Capture the cell that displays the provided text and extract its [x, y] central coordinate. 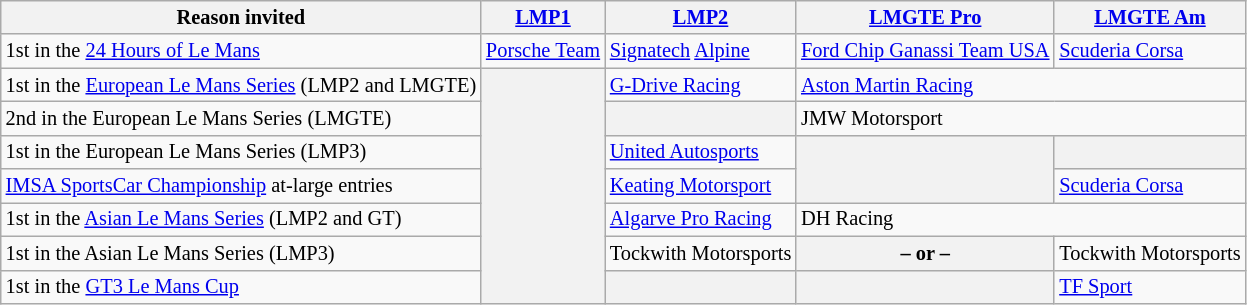
G-Drive Racing [700, 85]
1st in the Asian Le Mans Series (LMP3) [241, 253]
1st in the Asian Le Mans Series (LMP2 and GT) [241, 219]
Porsche Team [543, 51]
Algarve Pro Racing [700, 219]
LMGTE Am [1150, 17]
1st in the European Le Mans Series (LMP3) [241, 152]
1st in the 24 Hours of Le Mans [241, 51]
JMW Motorsport [1020, 118]
1st in the European Le Mans Series (LMP2 and LMGTE) [241, 85]
LMGTE Pro [925, 17]
LMP2 [700, 17]
2nd in the European Le Mans Series (LMGTE) [241, 118]
Ford Chip Ganassi Team USA [925, 51]
Reason invited [241, 17]
Aston Martin Racing [1020, 85]
TF Sport [1150, 287]
LMP1 [543, 17]
Signatech Alpine [700, 51]
1st in the GT3 Le Mans Cup [241, 287]
– or – [925, 253]
IMSA SportsCar Championship at-large entries [241, 186]
Keating Motorsport [700, 186]
DH Racing [1020, 219]
United Autosports [700, 152]
